Locate the cell with the specified text and output its [X, Y] center coordinate. 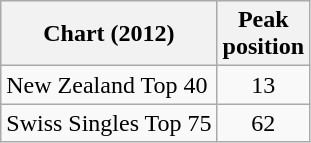
New Zealand Top 40 [109, 85]
Chart (2012) [109, 34]
Swiss Singles Top 75 [109, 123]
62 [263, 123]
Peakposition [263, 34]
13 [263, 85]
